Detect which cell encompasses the target text, then output its [X, Y] center coordinate. 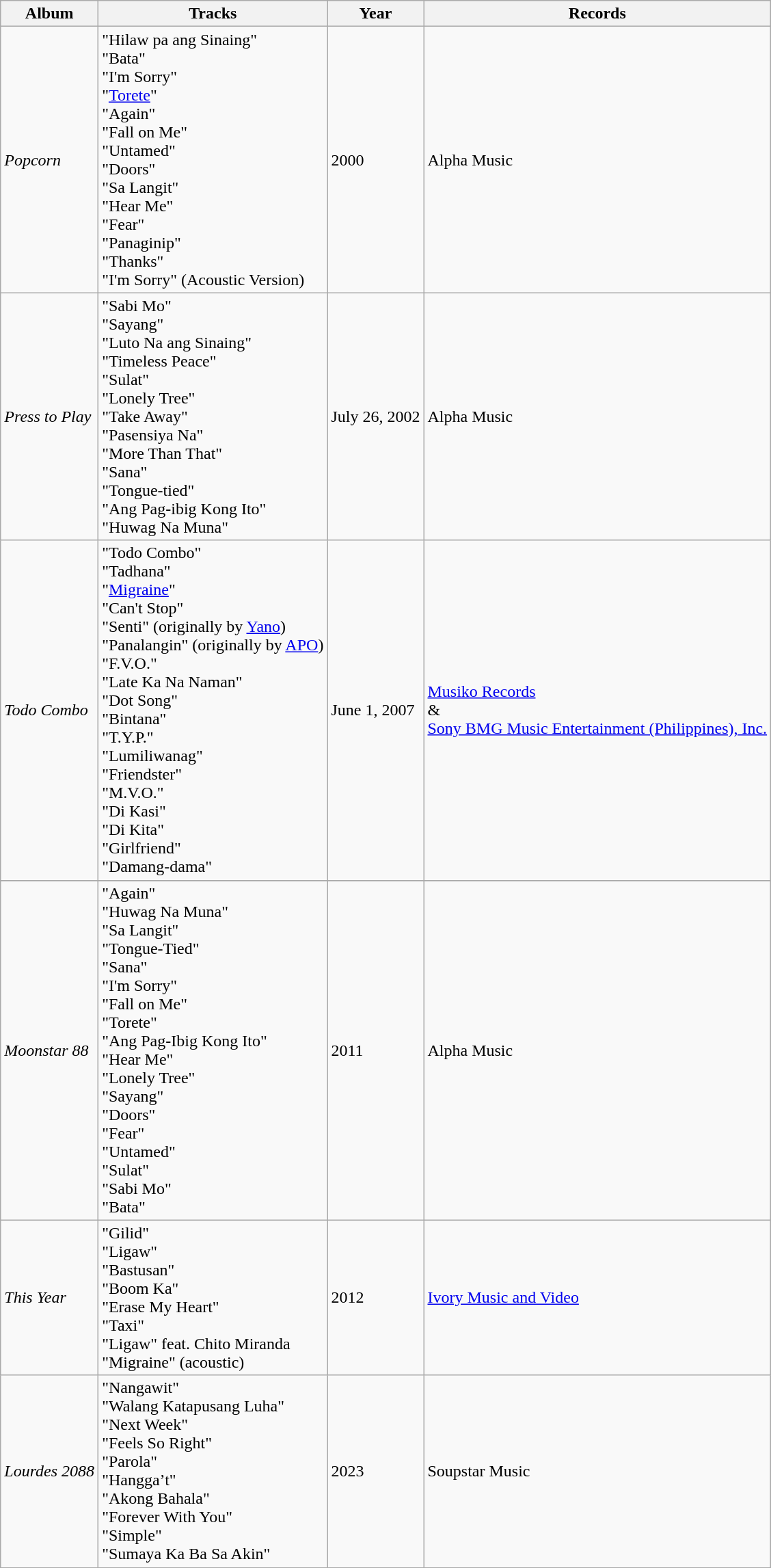
Year [376, 14]
Soupstar Music [597, 1472]
Todo Combo [49, 710]
Records [597, 14]
June 1, 2007 [376, 710]
Popcorn [49, 160]
2000 [376, 160]
2011 [376, 1050]
"Gilid" "Ligaw" "Bastusan" "Boom Ka" "Erase My Heart" "Taxi" "Ligaw" feat. Chito Miranda "Migraine" (acoustic) [213, 1298]
Tracks [213, 14]
Lourdes 2088 [49, 1472]
July 26, 2002 [376, 416]
Moonstar 88 [49, 1050]
Album [49, 14]
Press to Play [49, 416]
This Year [49, 1298]
2023 [376, 1472]
2012 [376, 1298]
Ivory Music and Video [597, 1298]
Musiko Records&Sony BMG Music Entertainment (Philippines), Inc. [597, 710]
